For the text-containing cell, return its midpoint in [X, Y] coordinate format. 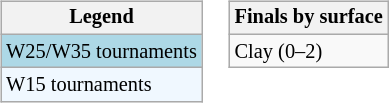
W25/W35 tournaments [102, 51]
Clay (0–2) [309, 51]
Legend [102, 18]
W15 tournaments [102, 85]
Finals by surface [309, 18]
